Locate the cell with the specified text and output its (X, Y) center coordinate. 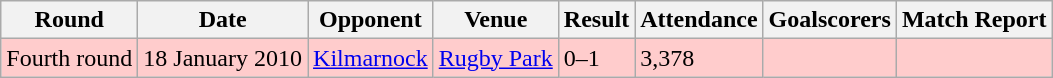
Date (223, 20)
Rugby Park (496, 58)
18 January 2010 (223, 58)
Match Report (974, 20)
Venue (496, 20)
Goalscorers (830, 20)
Fourth round (70, 58)
Round (70, 20)
3,378 (699, 58)
Result (596, 20)
Opponent (371, 20)
Attendance (699, 20)
0–1 (596, 58)
Kilmarnock (371, 58)
